Locate the cell with the specified text and output its [X, Y] center coordinate. 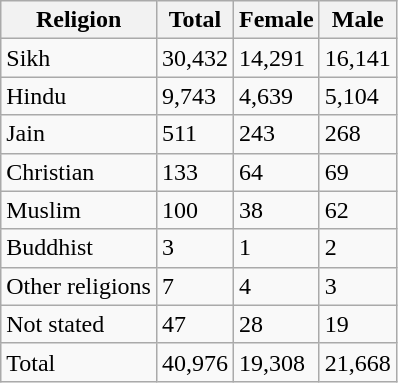
4 [277, 286]
5,104 [358, 96]
Other religions [79, 286]
243 [277, 134]
2 [358, 248]
Jain [79, 134]
9,743 [194, 96]
Female [277, 20]
40,976 [194, 362]
47 [194, 324]
Sikh [79, 58]
16,141 [358, 58]
38 [277, 210]
7 [194, 286]
Buddhist [79, 248]
14,291 [277, 58]
268 [358, 134]
Not stated [79, 324]
Hindu [79, 96]
64 [277, 172]
133 [194, 172]
19,308 [277, 362]
19 [358, 324]
511 [194, 134]
69 [358, 172]
Male [358, 20]
Muslim [79, 210]
62 [358, 210]
100 [194, 210]
30,432 [194, 58]
21,668 [358, 362]
1 [277, 248]
4,639 [277, 96]
28 [277, 324]
Religion [79, 20]
Christian [79, 172]
